Identify which cell holds the provided text, then report its (X, Y) central coordinate. 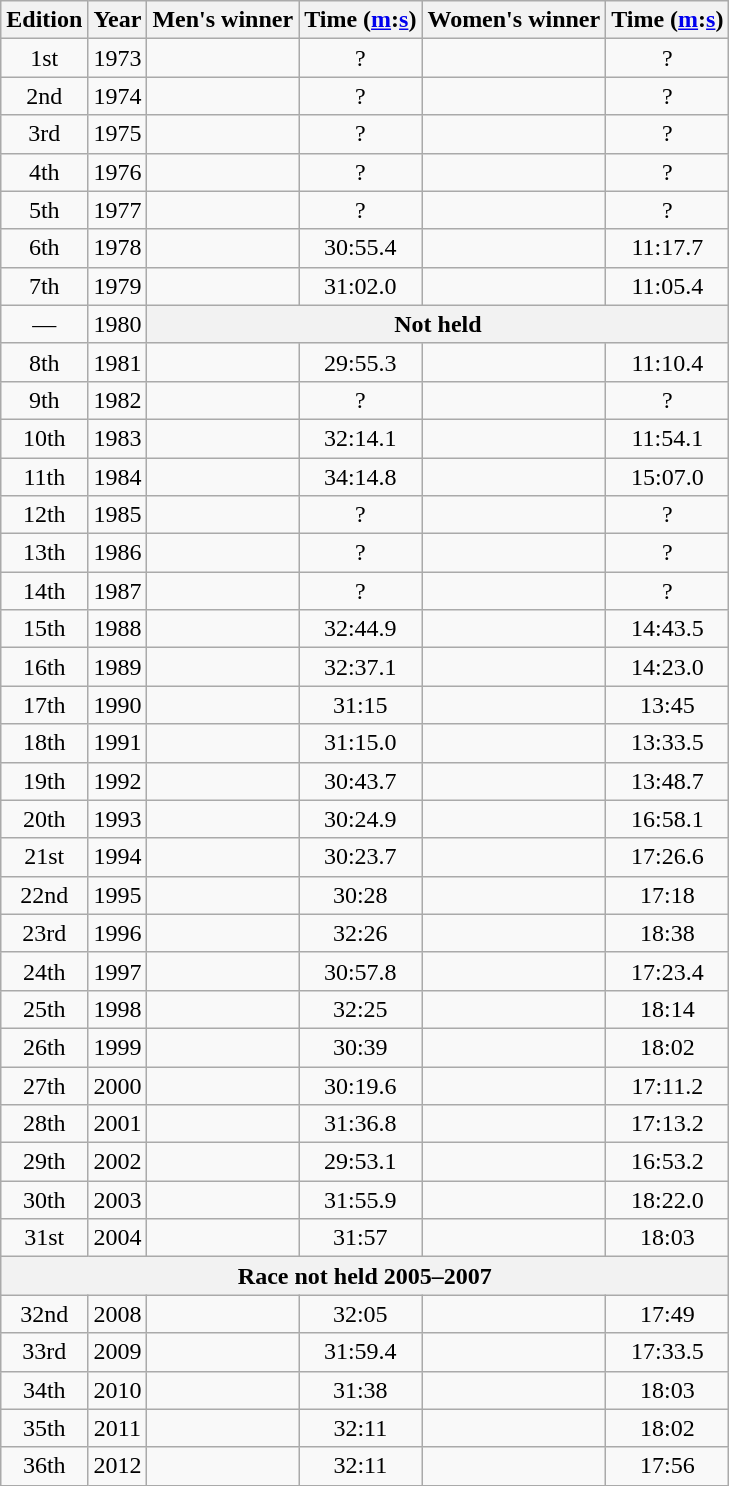
28th (44, 1124)
1974 (118, 96)
32:14.1 (360, 438)
32:44.9 (360, 629)
30:24.9 (360, 819)
13:33.5 (668, 743)
2011 (118, 1428)
32:25 (360, 1009)
30:28 (360, 895)
14:23.0 (668, 667)
17th (44, 705)
11:17.7 (668, 248)
14:43.5 (668, 629)
27th (44, 1085)
Not held (438, 324)
34:14.8 (360, 477)
9th (44, 400)
31:15 (360, 705)
1976 (118, 172)
Men's winner (223, 20)
34th (44, 1390)
23rd (44, 933)
32nd (44, 1314)
2010 (118, 1390)
5th (44, 210)
25th (44, 1009)
1973 (118, 58)
2nd (44, 96)
2004 (118, 1238)
30:19.6 (360, 1085)
17:11.2 (668, 1085)
2009 (118, 1352)
1st (44, 58)
33rd (44, 1352)
15:07.0 (668, 477)
1981 (118, 362)
Edition (44, 20)
1996 (118, 933)
17:56 (668, 1466)
1998 (118, 1009)
1980 (118, 324)
14th (44, 591)
24th (44, 971)
31st (44, 1238)
1979 (118, 286)
21st (44, 857)
30:57.8 (360, 971)
1983 (118, 438)
26th (44, 1047)
1987 (118, 591)
17:18 (668, 895)
18th (44, 743)
29th (44, 1162)
2008 (118, 1314)
31:59.4 (360, 1352)
19th (44, 781)
11:54.1 (668, 438)
1989 (118, 667)
1991 (118, 743)
18:22.0 (668, 1200)
Race not held 2005–2007 (365, 1276)
13th (44, 553)
16:58.1 (668, 819)
1985 (118, 515)
36th (44, 1466)
7th (44, 286)
17:49 (668, 1314)
16th (44, 667)
1993 (118, 819)
2001 (118, 1124)
1988 (118, 629)
17:26.6 (668, 857)
1999 (118, 1047)
Year (118, 20)
13:48.7 (668, 781)
16:53.2 (668, 1162)
4th (44, 172)
— (44, 324)
1977 (118, 210)
31:55.9 (360, 1200)
2000 (118, 1085)
1978 (118, 248)
8th (44, 362)
30:23.7 (360, 857)
17:33.5 (668, 1352)
17:23.4 (668, 971)
32:05 (360, 1314)
Women's winner (514, 20)
1986 (118, 553)
31:38 (360, 1390)
32:26 (360, 933)
31:57 (360, 1238)
30:55.4 (360, 248)
32:37.1 (360, 667)
1995 (118, 895)
17:13.2 (668, 1124)
15th (44, 629)
13:45 (668, 705)
31:36.8 (360, 1124)
2003 (118, 1200)
1994 (118, 857)
1984 (118, 477)
2002 (118, 1162)
30:43.7 (360, 781)
11:05.4 (668, 286)
1975 (118, 134)
30th (44, 1200)
1982 (118, 400)
3rd (44, 134)
12th (44, 515)
35th (44, 1428)
1997 (118, 971)
20th (44, 819)
29:55.3 (360, 362)
31:15.0 (360, 743)
2012 (118, 1466)
29:53.1 (360, 1162)
10th (44, 438)
31:02.0 (360, 286)
11:10.4 (668, 362)
18:38 (668, 933)
6th (44, 248)
1992 (118, 781)
18:14 (668, 1009)
22nd (44, 895)
11th (44, 477)
1990 (118, 705)
30:39 (360, 1047)
